For the text-containing cell, return its midpoint in [X, Y] coordinate format. 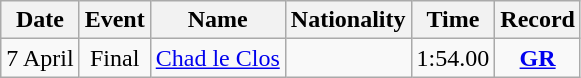
Time [453, 20]
1:54.00 [453, 58]
Record [538, 20]
7 April [40, 58]
Name [218, 20]
Date [40, 20]
GR [538, 58]
Event [114, 20]
Nationality [348, 20]
Final [114, 58]
Chad le Clos [218, 58]
